Output the (x, y) coordinate of the center of the cell containing the given text.  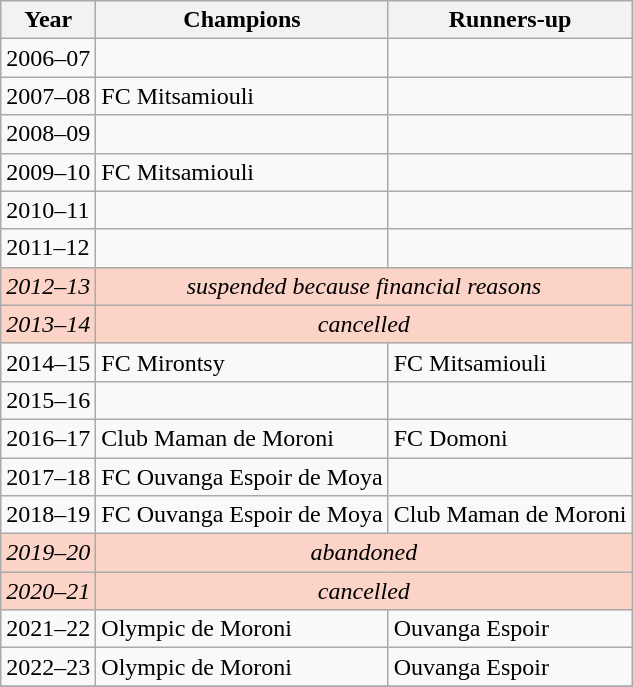
2019–20 (48, 553)
2011–12 (48, 248)
2014–15 (48, 362)
Runners-up (510, 20)
2016–17 (48, 438)
suspended because financial reasons (364, 286)
2017–18 (48, 477)
abandoned (364, 553)
2007–08 (48, 96)
Champions (242, 20)
2006–07 (48, 58)
2020–21 (48, 591)
2008–09 (48, 134)
2022–23 (48, 667)
2013–14 (48, 324)
2021–22 (48, 629)
2012–13 (48, 286)
Year (48, 20)
FC Domoni (510, 438)
FC Mirontsy (242, 362)
2009–10 (48, 172)
2010–11 (48, 210)
2015–16 (48, 400)
2018–19 (48, 515)
